Return [X, Y] of the center of cell containing provided text 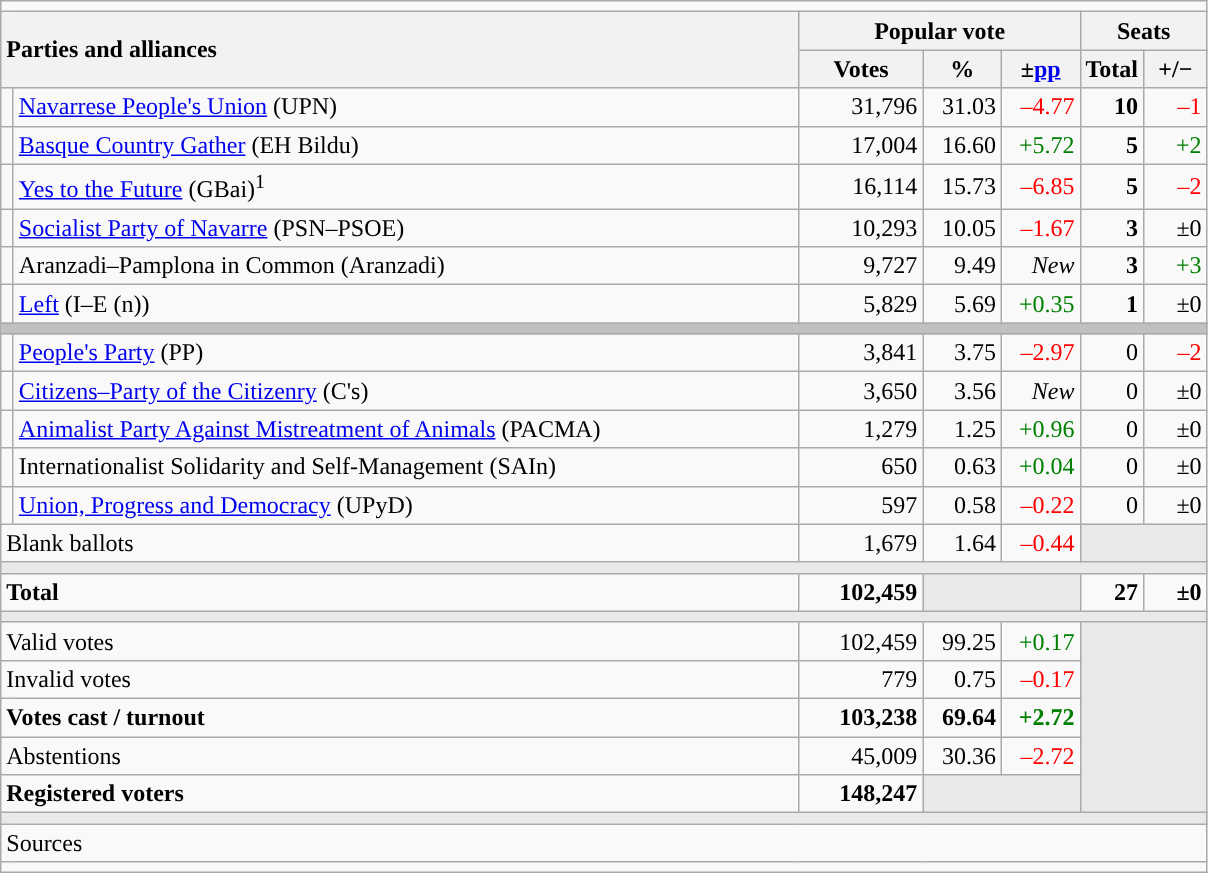
Registered voters [400, 794]
597 [861, 505]
0.75 [962, 679]
+5.72 [1040, 145]
10 [1112, 107]
–0.17 [1040, 679]
3,841 [861, 353]
3,650 [861, 391]
3.75 [962, 353]
Aranzadi–Pamplona in Common (Aranzadi) [406, 266]
650 [861, 467]
Parties and alliances [400, 50]
27 [1112, 592]
9.49 [962, 266]
–2.72 [1040, 756]
69.64 [962, 718]
Navarrese People's Union (UPN) [406, 107]
% [962, 69]
Basque Country Gather (EH Bildu) [406, 145]
–0.22 [1040, 505]
+/− [1176, 69]
+0.35 [1040, 304]
Votes [861, 69]
45,009 [861, 756]
103,238 [861, 718]
Animalist Party Against Mistreatment of Animals (PACMA) [406, 429]
Sources [604, 843]
1.25 [962, 429]
+0.96 [1040, 429]
Yes to the Future (GBai)1 [406, 186]
+2.72 [1040, 718]
±pp [1040, 69]
30.36 [962, 756]
+0.17 [1040, 641]
15.73 [962, 186]
0.63 [962, 467]
Valid votes [400, 641]
Seats [1144, 31]
31.03 [962, 107]
5.69 [962, 304]
Invalid votes [400, 679]
17,004 [861, 145]
3.56 [962, 391]
People's Party (PP) [406, 353]
16,114 [861, 186]
+3 [1176, 266]
779 [861, 679]
99.25 [962, 641]
–0.44 [1040, 543]
Popular vote [940, 31]
–4.77 [1040, 107]
148,247 [861, 794]
10.05 [962, 228]
Abstentions [400, 756]
Votes cast / turnout [400, 718]
–1.67 [1040, 228]
9,727 [861, 266]
16.60 [962, 145]
0.58 [962, 505]
Blank ballots [400, 543]
–1 [1176, 107]
31,796 [861, 107]
–2.97 [1040, 353]
+0.04 [1040, 467]
Union, Progress and Democracy (UPyD) [406, 505]
+2 [1176, 145]
–6.85 [1040, 186]
5,829 [861, 304]
1,679 [861, 543]
1 [1112, 304]
10,293 [861, 228]
Citizens–Party of the Citizenry (C's) [406, 391]
Left (I–E (n)) [406, 304]
Socialist Party of Navarre (PSN–PSOE) [406, 228]
1,279 [861, 429]
1.64 [962, 543]
Internationalist Solidarity and Self-Management (SAIn) [406, 467]
